Identify which cell holds the provided text, then report its (x, y) central coordinate. 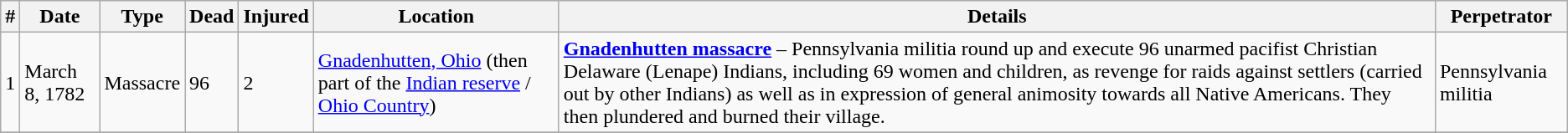
Massacre (142, 82)
96 (212, 82)
Date (60, 17)
Gnadenhutten, Ohio (then part of the Indian reserve / Ohio Country) (436, 82)
Perpetrator (1501, 17)
Injured (276, 17)
# (10, 17)
Pennsylvania militia (1501, 82)
Details (997, 17)
March 8, 1782 (60, 82)
Type (142, 17)
Location (436, 17)
1 (10, 82)
Dead (212, 17)
2 (276, 82)
